Determine the [x, y] coordinate at the center of the cell enclosing the given text.  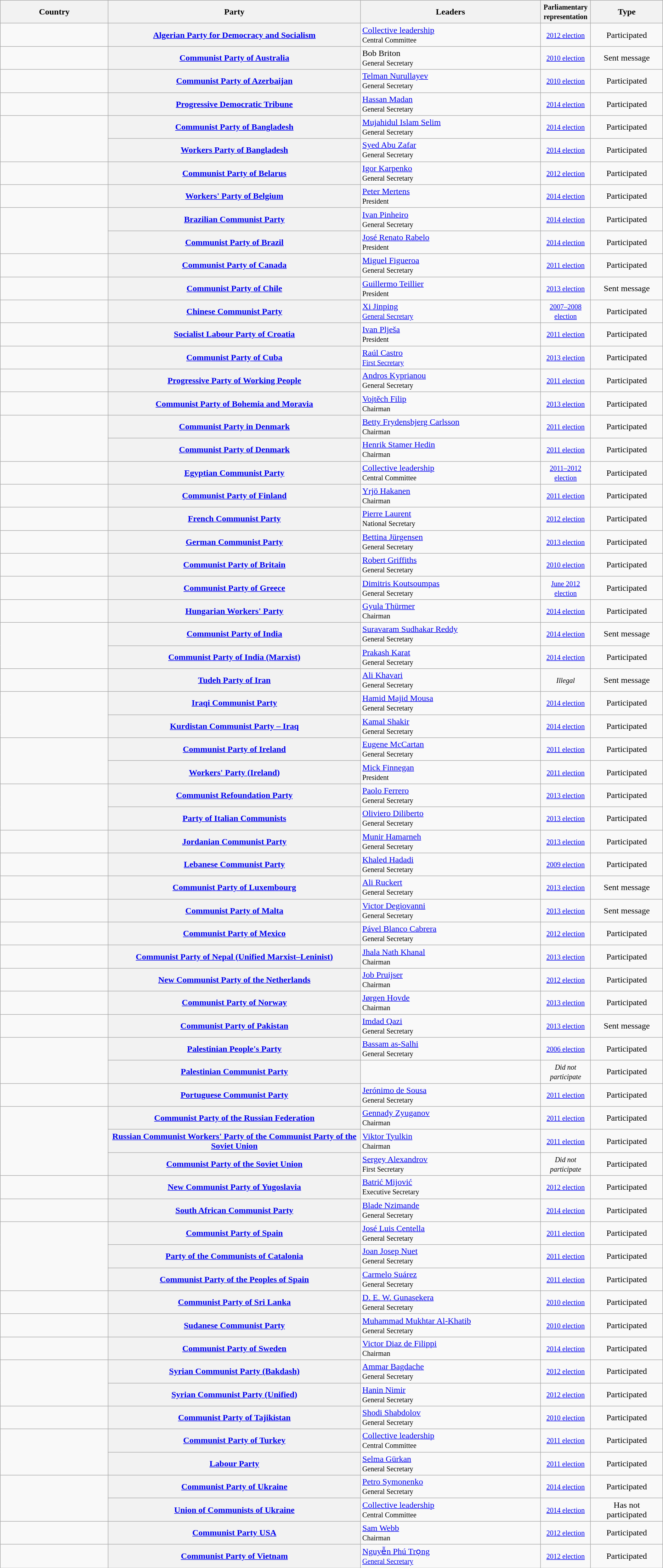
South African Communist Party [234, 1210]
Victor DegiovanniGeneral Secretary [450, 910]
Hamid Majid MousaGeneral Secretary [450, 703]
Paolo FerreroGeneral Secretary [450, 796]
Muhammad Mukhtar Al-KhatibGeneral Secretary [450, 1325]
Imdad QaziGeneral Secretary [450, 1026]
Union of Communists of Ukraine [234, 1510]
Communist Party of Cuba [234, 358]
Communist Party of Azerbaijan [234, 81]
Khaled HadadiGeneral Secretary [450, 864]
Communist Party of Luxembourg [234, 888]
Xi JinpingGeneral Secretary [450, 312]
Pierre LaurentNational Secretary [450, 519]
Batrić MijovićExecutive Secretary [450, 1187]
Oliviero DilibertoGeneral Secretary [450, 818]
Jerónimo de SousaGeneral Secretary [450, 1095]
French Communist Party [234, 519]
Party of the Communists of Catalonia [234, 1256]
José Luis CentellaGeneral Secretary [450, 1233]
Communist Party of Mexico [234, 934]
Communist Party of Brazil [234, 242]
Job PruijserChairman [450, 980]
Algerian Party for Democracy and Socialism [234, 35]
Communist Party of Tajikistan [234, 1417]
D. E. W. GunasekeraGeneral Secretary [450, 1302]
Communist Party of Bangladesh [234, 127]
Jørgen HovdeChairman [450, 1002]
Communist Party of Spain [234, 1233]
Telman NurullayevGeneral Secretary [450, 81]
Yrjö HakanenChairman [450, 496]
Syrian Communist Party (Unified) [234, 1394]
José Renato RabeloPresident [450, 242]
Chinese Communist Party [234, 312]
Russian Communist Workers' Party of the Communist Party of the Soviet Union [234, 1141]
Communist Party of the Russian Federation [234, 1118]
German Communist Party [234, 542]
Victor Diaz de FilippiChairman [450, 1348]
Prakash KaratGeneral Secretary [450, 657]
Socialist Labour Party of Croatia [234, 334]
Hassan MadanGeneral Secretary [450, 104]
Communist Party of Finland [234, 496]
Nguyễn Phú TrọngGeneral Secretary [450, 1556]
Munir HamarnehGeneral Secretary [450, 842]
Dimitris KoutsoumpasGeneral Secretary [450, 588]
Communist Party of India (Marxist) [234, 657]
Mujahidul Islam SelimGeneral Secretary [450, 127]
Communist Party of Belarus [234, 173]
Communist Party of Chile [234, 288]
2009 election [566, 864]
Pável Blanco CabreraGeneral Secretary [450, 934]
Type [627, 12]
Communist Party of Pakistan [234, 1026]
Communist Party of Malta [234, 910]
Progressive Party of Working People [234, 380]
Communist Party of the Soviet Union [234, 1164]
Suravaram Sudhakar ReddyGeneral Secretary [450, 634]
Communist Party of Ireland [234, 749]
Hungarian Workers' Party [234, 611]
Eugene McCartanGeneral Secretary [450, 749]
Illegal [566, 680]
Sergey AlexandrovFirst Secretary [450, 1164]
Labour Party [234, 1464]
Andros KyprianouGeneral Secretary [450, 380]
Communist Party of Sweden [234, 1348]
Parliamentaryrepresentation [566, 12]
Tudeh Party of Iran [234, 680]
Bettina JürgensenGeneral Secretary [450, 542]
Jordanian Communist Party [234, 842]
Workers' Party (Ireland) [234, 772]
Communist Party of the Peoples of Spain [234, 1279]
Ivan PlješaPresident [450, 334]
Communist Party of Bohemia and Moravia [234, 404]
Bob BritonGeneral Secretary [450, 58]
Raúl CastroFirst Secretary [450, 358]
Ammar BagdacheGeneral Secretary [450, 1371]
Henrik Stamer HedinChairman [450, 450]
Robert GriffithsGeneral Secretary [450, 565]
Kamal ShakirGeneral Secretary [450, 726]
Viktor TyulkinChairman [450, 1141]
Brazilian Communist Party [234, 219]
June 2012 election [566, 588]
Communist Party of Canada [234, 265]
Communist Party of Vietnam [234, 1556]
Workers' Party of Belgium [234, 196]
Hanin NimirGeneral Secretary [450, 1394]
Kurdistan Communist Party – Iraq [234, 726]
Shodi ShabdolovGeneral Secretary [450, 1417]
Communist Party of Britain [234, 565]
Jhala Nath KhanalChairman [450, 956]
Ali RuckertGeneral Secretary [450, 888]
Country [55, 12]
Iraqi Communist Party [234, 703]
Syrian Communist Party (Bakdash) [234, 1371]
Peter MertensPresident [450, 196]
Gennady ZyuganovChairman [450, 1118]
Leaders [450, 12]
Communist Party of Ukraine [234, 1487]
Betty Frydensbjerg CarlssonChairman [450, 426]
Communist Refoundation Party [234, 796]
Party [234, 12]
Joan Josep NuetGeneral Secretary [450, 1256]
Petro SymonenkoGeneral Secretary [450, 1487]
Communist Party of Norway [234, 1002]
Palestinian Communist Party [234, 1072]
Egyptian Communist Party [234, 472]
Ivan PinheiroGeneral Secretary [450, 219]
Party of Italian Communists [234, 818]
Mick FinneganPresident [450, 772]
Communist Party of India [234, 634]
Syed Abu ZafarGeneral Secretary [450, 150]
Carmelo SuárezGeneral Secretary [450, 1279]
New Communist Party of the Netherlands [234, 980]
Communist Party in Denmark [234, 426]
Lebanese Communist Party [234, 864]
2007–2008 election [566, 312]
Communist Party USA [234, 1533]
Portuguese Communist Party [234, 1095]
Selma GürkanGeneral Secretary [450, 1464]
Communist Party of Greece [234, 588]
Miguel FigueroaGeneral Secretary [450, 265]
New Communist Party of Yugoslavia [234, 1187]
Communist Party of Nepal (Unified Marxist–Leninist) [234, 956]
Communist Party of Australia [234, 58]
Guillermo TeillierPresident [450, 288]
Vojtěch FilipChairman [450, 404]
2011–2012 election [566, 472]
Has not participated [627, 1510]
Palestinian People's Party [234, 1049]
Communist Party of Turkey [234, 1441]
Sam WebbChairman [450, 1533]
Ali KhavariGeneral Secretary [450, 680]
Communist Party of Sri Lanka [234, 1302]
2006 election [566, 1049]
Sudanese Communist Party [234, 1325]
Workers Party of Bangladesh [234, 150]
Progressive Democratic Tribune [234, 104]
Gyula ThürmerChairman [450, 611]
Communist Party of Denmark [234, 450]
Igor KarpenkoGeneral Secretary [450, 173]
Blade NzimandeGeneral Secretary [450, 1210]
Bassam as-SalhiGeneral Secretary [450, 1049]
